Provide the [X, Y] coordinate of the cell's center where the given text is located.  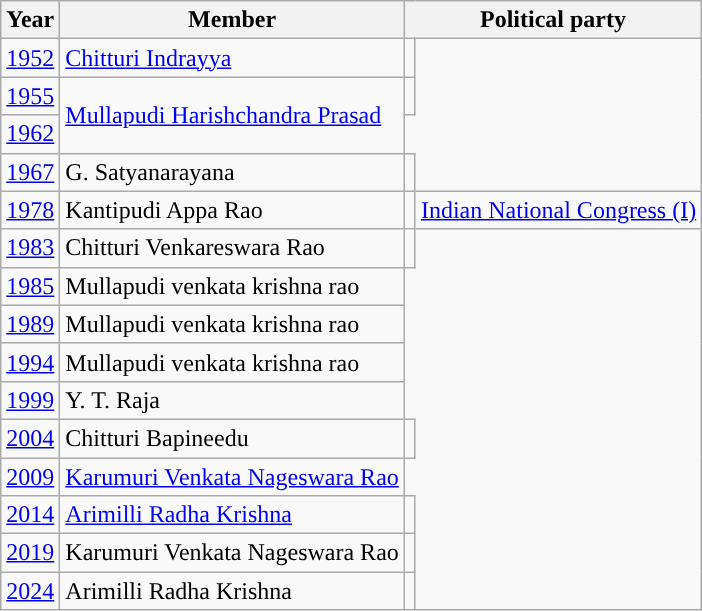
2004 [30, 438]
1985 [30, 286]
1999 [30, 400]
G. Satyanarayana [232, 172]
Indian National Congress (I) [558, 210]
Year [30, 20]
1967 [30, 172]
1989 [30, 324]
Member [232, 20]
Y. T. Raja [232, 400]
2024 [30, 591]
2009 [30, 477]
1952 [30, 58]
1994 [30, 362]
Chitturi Indrayya [232, 58]
Mullapudi Harishchandra Prasad [232, 115]
Kantipudi Appa Rao [232, 210]
2014 [30, 515]
1983 [30, 248]
1955 [30, 96]
Chitturi Bapineedu [232, 438]
Political party [552, 20]
1978 [30, 210]
2019 [30, 553]
Chitturi Venkareswara Rao [232, 248]
1962 [30, 134]
